Determine the [X, Y] coordinate at the center of the cell enclosing the given text.  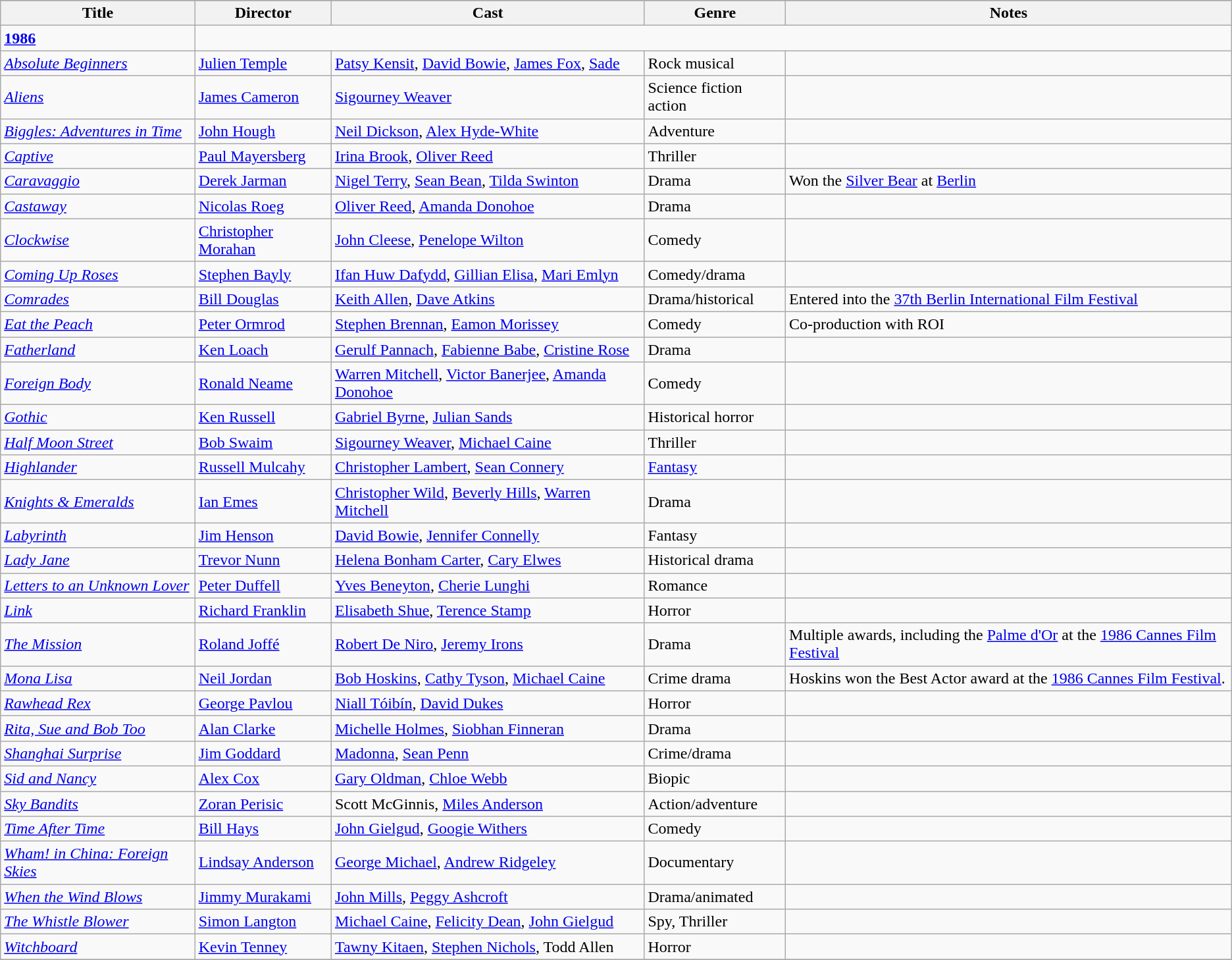
Scott McGinnis, Miles Anderson [488, 804]
Spy, Thriller [715, 922]
Madonna, Sean Penn [488, 753]
Knights & Emeralds [97, 502]
Link [97, 610]
Multiple awards, including the Palme d'Or at the 1986 Cannes Film Festival [1009, 644]
Peter Duffell [263, 585]
Wham! in China: Foreign Skies [97, 863]
Ifan Huw Dafydd, Gillian Elisa, Mari Emlyn [488, 274]
Sigourney Weaver [488, 97]
Irina Brook, Oliver Reed [488, 156]
Alan Clarke [263, 728]
Paul Mayersberg [263, 156]
Bob Hoskins, Cathy Tyson, Michael Caine [488, 678]
Patsy Kensit, David Bowie, James Fox, Sade [488, 63]
Elisabeth Shue, Terence Stamp [488, 610]
Sid and Nancy [97, 778]
Notes [1009, 13]
Michelle Holmes, Siobhan Finneran [488, 728]
Eat the Peach [97, 324]
Gabriel Byrne, Julian Sands [488, 417]
Biggles: Adventures in Time [97, 131]
Foreign Body [97, 383]
Biopic [715, 778]
John Hough [263, 131]
Bob Swaim [263, 442]
Nigel Terry, Sean Bean, Tilda Swinton [488, 181]
The Mission [97, 644]
Jim Goddard [263, 753]
Director [263, 13]
1986 [97, 38]
Keith Allen, Dave Atkins [488, 299]
Warren Mitchell, Victor Banerjee, Amanda Donohoe [488, 383]
Julien Temple [263, 63]
Mona Lisa [97, 678]
Entered into the 37th Berlin International Film Festival [1009, 299]
David Bowie, Jennifer Connelly [488, 535]
Gary Oldman, Chloe Webb [488, 778]
Coming Up Roses [97, 274]
Christopher Wild, Beverly Hills, Warren Mitchell [488, 502]
John Gielgud, Googie Withers [488, 829]
Comrades [97, 299]
James Cameron [263, 97]
Oliver Reed, Amanda Donohoe [488, 206]
Michael Caine, Felicity Dean, John Gielgud [488, 922]
Shanghai Surprise [97, 753]
Rawhead Rex [97, 703]
Rita, Sue and Bob Too [97, 728]
Fatherland [97, 350]
Highlander [97, 467]
Won the Silver Bear at Berlin [1009, 181]
Sigourney Weaver, Michael Caine [488, 442]
Historical horror [715, 417]
Caravaggio [97, 181]
Stephen Brennan, Eamon Morissey [488, 324]
Witchboard [97, 947]
Bill Douglas [263, 299]
Captive [97, 156]
Science fiction action [715, 97]
Tawny Kitaen, Stephen Nichols, Todd Allen [488, 947]
Nicolas Roeg [263, 206]
Documentary [715, 863]
Bill Hays [263, 829]
Helena Bonham Carter, Cary Elwes [488, 560]
Christopher Lambert, Sean Connery [488, 467]
Trevor Nunn [263, 560]
Co-production with ROI [1009, 324]
Richard Franklin [263, 610]
Aliens [97, 97]
George Pavlou [263, 703]
Robert De Niro, Jeremy Irons [488, 644]
Clockwise [97, 240]
Ronald Neame [263, 383]
Gothic [97, 417]
Action/adventure [715, 804]
Comedy/drama [715, 274]
Ken Loach [263, 350]
Absolute Beginners [97, 63]
Hoskins won the Best Actor award at the 1986 Cannes Film Festival. [1009, 678]
Crime/drama [715, 753]
Ken Russell [263, 417]
Kevin Tenney [263, 947]
The Whistle Blower [97, 922]
Cast [488, 13]
Genre [715, 13]
Time After Time [97, 829]
Adventure [715, 131]
Gerulf Pannach, Fabienne Babe, Cristine Rose [488, 350]
Simon Langton [263, 922]
Drama/historical [715, 299]
John Mills, Peggy Ashcroft [488, 897]
Ian Emes [263, 502]
Crime drama [715, 678]
Christopher Morahan [263, 240]
Drama/animated [715, 897]
Rock musical [715, 63]
Romance [715, 585]
Lindsay Anderson [263, 863]
Jim Henson [263, 535]
Alex Cox [263, 778]
When the Wind Blows [97, 897]
Jimmy Murakami [263, 897]
Lady Jane [97, 560]
George Michael, Andrew Ridgeley [488, 863]
Stephen Bayly [263, 274]
Castaway [97, 206]
Yves Beneyton, Cherie Lunghi [488, 585]
Russell Mulcahy [263, 467]
Letters to an Unknown Lover [97, 585]
Derek Jarman [263, 181]
Half Moon Street [97, 442]
Neil Jordan [263, 678]
John Cleese, Penelope Wilton [488, 240]
Neil Dickson, Alex Hyde-White [488, 131]
Niall Tóibín, David Dukes [488, 703]
Zoran Perisic [263, 804]
Sky Bandits [97, 804]
Roland Joffé [263, 644]
Labyrinth [97, 535]
Historical drama [715, 560]
Peter Ormrod [263, 324]
Title [97, 13]
